Search for the cell housing the specified text and yield its (X, Y) center coordinate. 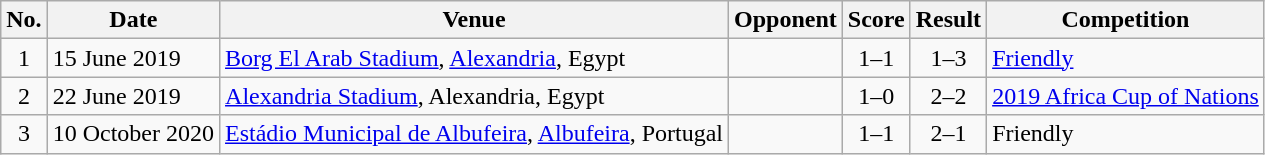
2–1 (948, 134)
No. (24, 20)
Date (133, 20)
Competition (1126, 20)
Venue (474, 20)
1–3 (948, 58)
15 June 2019 (133, 58)
1 (24, 58)
Score (876, 20)
Borg El Arab Stadium, Alexandria, Egypt (474, 58)
1–0 (876, 96)
3 (24, 134)
Alexandria Stadium, Alexandria, Egypt (474, 96)
Result (948, 20)
2019 Africa Cup of Nations (1126, 96)
22 June 2019 (133, 96)
2–2 (948, 96)
10 October 2020 (133, 134)
2 (24, 96)
Opponent (785, 20)
Estádio Municipal de Albufeira, Albufeira, Portugal (474, 134)
